Pinpoint the cell where the given text exists, returning its [X, Y] midpoint coordinate. 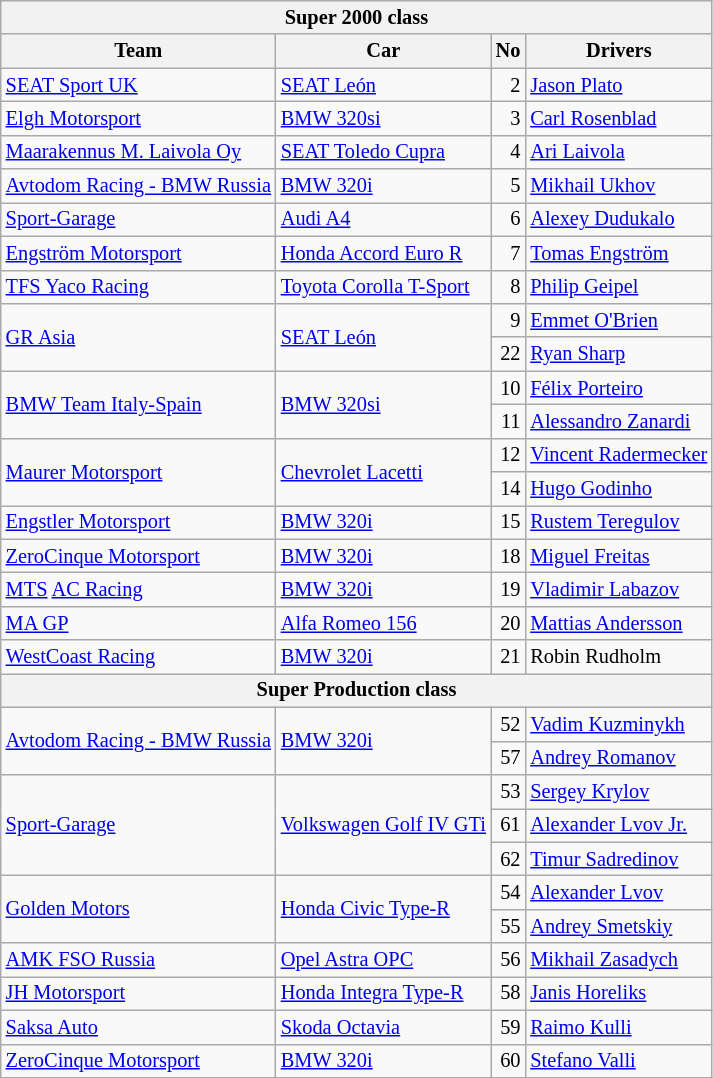
Super 2000 class [356, 17]
59 [508, 1027]
Alexander Lvov Jr. [618, 825]
58 [508, 993]
9 [508, 320]
Andrey Romanov [618, 758]
Timur Sadredinov [618, 859]
Rustem Teregulov [618, 522]
Emmet O'Brien [618, 320]
Volkswagen Golf IV GTi [384, 824]
Skoda Octavia [384, 1027]
14 [508, 489]
4 [508, 152]
57 [508, 758]
10 [508, 388]
Philip Geipel [618, 287]
Team [138, 51]
Car [384, 51]
JH Motorsport [138, 993]
Drivers [618, 51]
AMK FSO Russia [138, 960]
Saksa Auto [138, 1027]
11 [508, 421]
56 [508, 960]
GR Asia [138, 336]
Raimo Kulli [618, 1027]
Honda Accord Euro R [384, 253]
WestCoast Racing [138, 657]
52 [508, 724]
Tomas Engström [618, 253]
Mikhail Zasadych [618, 960]
SEAT Sport UK [138, 85]
2 [508, 85]
15 [508, 522]
60 [508, 1061]
Honda Integra Type-R [384, 993]
Ryan Sharp [618, 354]
Sergey Krylov [618, 791]
55 [508, 926]
Elgh Motorsport [138, 118]
Chevrolet Lacetti [384, 472]
Robin Rudholm [618, 657]
Alexey Dudukalo [618, 219]
53 [508, 791]
BMW Team Italy-Spain [138, 404]
Engström Motorsport [138, 253]
19 [508, 589]
3 [508, 118]
Opel Astra OPC [384, 960]
Super Production class [356, 690]
Mattias Andersson [618, 623]
Hugo Godinho [618, 489]
Alfa Romeo 156 [384, 623]
Toyota Corolla T-Sport [384, 287]
Vadim Kuzminykh [618, 724]
MTS AC Racing [138, 589]
Stefano Valli [618, 1061]
No [508, 51]
6 [508, 219]
20 [508, 623]
Vincent Radermecker [618, 455]
Audi A4 [384, 219]
61 [508, 825]
Alessandro Zanardi [618, 421]
Miguel Freitas [618, 556]
SEAT Toledo Cupra [384, 152]
54 [508, 892]
Maarakennus M. Laivola Oy [138, 152]
18 [508, 556]
Golden Motors [138, 908]
Alexander Lvov [618, 892]
Maurer Motorsport [138, 472]
7 [508, 253]
Vladimir Labazov [618, 589]
5 [508, 186]
Engstler Motorsport [138, 522]
Ari Laivola [618, 152]
21 [508, 657]
Félix Porteiro [618, 388]
MA GP [138, 623]
TFS Yaco Racing [138, 287]
22 [508, 354]
62 [508, 859]
Carl Rosenblad [618, 118]
Andrey Smetskiy [618, 926]
12 [508, 455]
Jason Plato [618, 85]
Mikhail Ukhov [618, 186]
Janis Horeliks [618, 993]
Honda Civic Type-R [384, 908]
8 [508, 287]
